Search for the cell housing the specified text and yield its [X, Y] center coordinate. 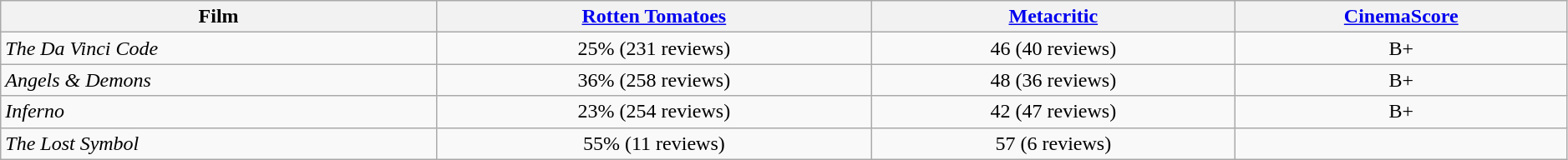
23% (254 reviews) [653, 112]
CinemaScore [1401, 17]
The Lost Symbol [219, 143]
Rotten Tomatoes [653, 17]
57 (6 reviews) [1053, 143]
Inferno [219, 112]
Angels & Demons [219, 80]
48 (36 reviews) [1053, 80]
Metacritic [1053, 17]
42 (47 reviews) [1053, 112]
55% (11 reviews) [653, 143]
46 (40 reviews) [1053, 48]
36% (258 reviews) [653, 80]
The Da Vinci Code [219, 48]
Film [219, 17]
25% (231 reviews) [653, 48]
